Search for the cell housing the specified text and yield its [x, y] center coordinate. 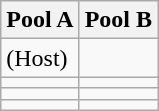
(Host) [40, 58]
Pool A [40, 20]
Pool B [118, 20]
